Search for the cell housing the specified text and yield its [X, Y] center coordinate. 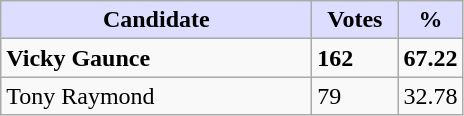
Vicky Gaunce [156, 58]
79 [355, 96]
162 [355, 58]
% [430, 20]
32.78 [430, 96]
67.22 [430, 58]
Candidate [156, 20]
Tony Raymond [156, 96]
Votes [355, 20]
